Capture the cell that displays the provided text and extract its (X, Y) central coordinate. 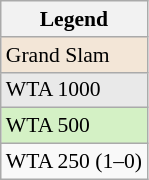
WTA 500 (74, 126)
Grand Slam (74, 55)
Legend (74, 19)
WTA 250 (1–0) (74, 162)
WTA 1000 (74, 90)
